Detect which cell encompasses the target text, then output its [x, y] center coordinate. 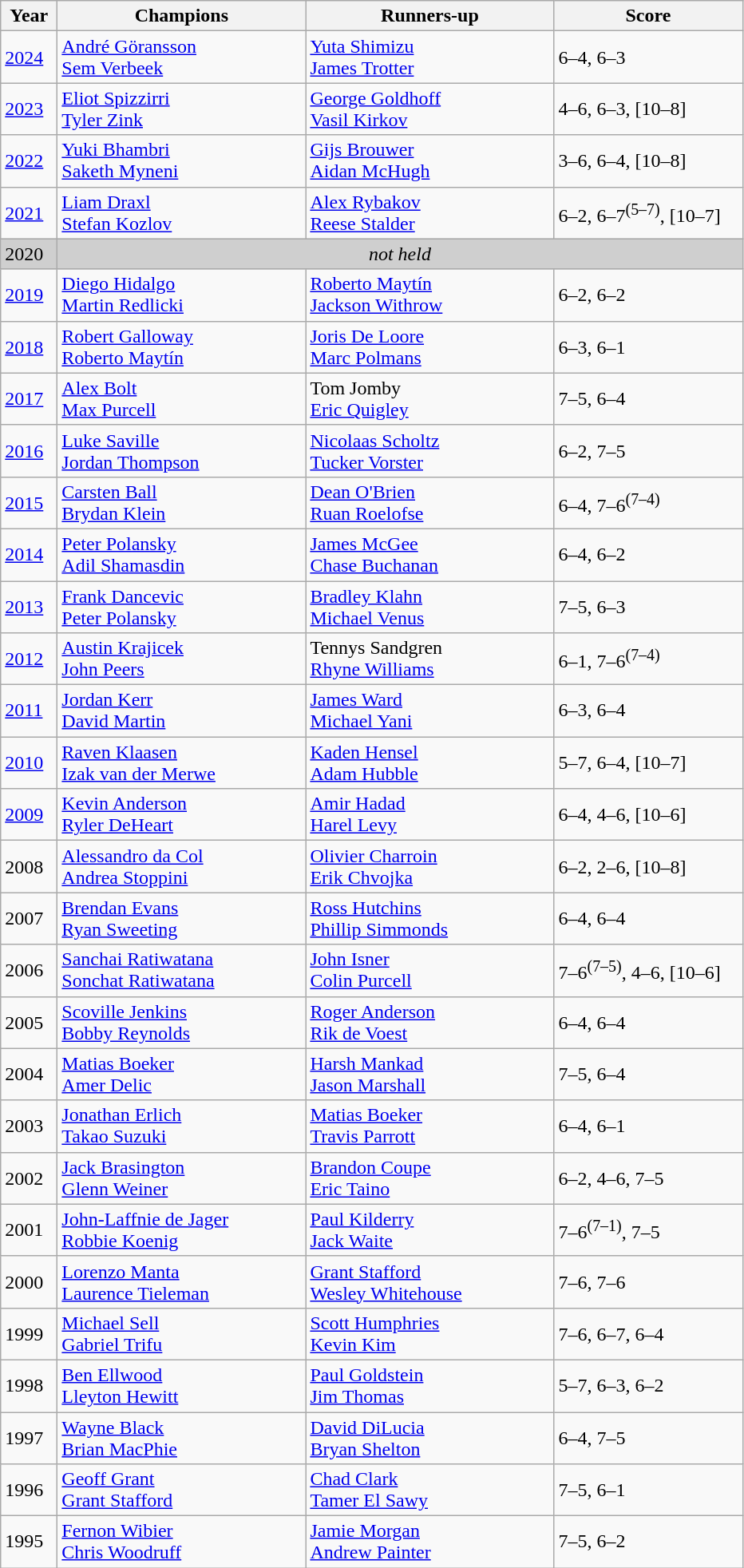
Eliot Spizzirri Tyler Zink [182, 109]
David DiLucia Bryan Shelton [429, 1437]
Brandon Coupe Eric Taino [429, 1178]
1997 [29, 1437]
6–2, 4–6, 7–5 [648, 1178]
Peter Polansky Adil Shamasdin [182, 554]
Amir Hadad Harel Levy [429, 814]
Kaden Hensel Adam Hubble [429, 763]
3–6, 6–4, [10–8] [648, 161]
Brendan Evans Ryan Sweeting [182, 918]
2000 [29, 1282]
Alex Rybakov Reese Stalder [429, 212]
Sanchai Ratiwatana Sonchat Ratiwatana [182, 971]
Matias Boeker Travis Parrott [429, 1126]
2006 [29, 971]
Grant Stafford Wesley Whitehouse [429, 1282]
4–6, 6–3, [10–8] [648, 109]
2005 [29, 1022]
Nicolaas Scholtz Tucker Vorster [429, 450]
6–4, 7–6(7–4) [648, 503]
6–4, 4–6, [10–6] [648, 814]
George Goldhoff Vasil Kirkov [429, 109]
2010 [29, 763]
Diego Hidalgo Martin Redlicki [182, 295]
2008 [29, 867]
6–4, 7–5 [648, 1437]
5–7, 6–3, 6–2 [648, 1386]
7–6, 7–6 [648, 1282]
Chad Clark Tamer El Sawy [429, 1490]
Runners-up [429, 16]
2012 [29, 659]
2022 [29, 161]
6–1, 7–6(7–4) [648, 659]
Fernon Wibier Chris Woodruff [182, 1542]
Olivier Charroin Erik Chvojka [429, 867]
Year [29, 16]
Raven Klaasen Izak van der Merwe [182, 763]
2024 [29, 57]
7–6(7–5), 4–6, [10–6] [648, 971]
Score [648, 16]
7–5, 6–1 [648, 1490]
2019 [29, 295]
Matias Boeker Amer Delic [182, 1075]
Liam Draxl Stefan Kozlov [182, 212]
John Isner Colin Purcell [429, 971]
Jordan Kerr David Martin [182, 711]
Lorenzo Manta Laurence Tieleman [182, 1282]
7–5, 6–3 [648, 607]
Luke Saville Jordan Thompson [182, 450]
6–3, 6–1 [648, 346]
Jamie Morgan Andrew Painter [429, 1542]
John-Laffnie de Jager Robbie Koenig [182, 1229]
2016 [29, 450]
Kevin Anderson Ryler DeHeart [182, 814]
Scoville Jenkins Bobby Reynolds [182, 1022]
Champions [182, 16]
Tom Jomby Eric Quigley [429, 399]
Bradley Klahn Michael Venus [429, 607]
2007 [29, 918]
Jonathan Erlich Takao Suzuki [182, 1126]
7–5, 6–2 [648, 1542]
Paul Kilderry Jack Waite [429, 1229]
6–2, 2–6, [10–8] [648, 867]
2014 [29, 554]
2011 [29, 711]
Yuta Shimizu James Trotter [429, 57]
not held [400, 254]
Tennys Sandgren Rhyne Williams [429, 659]
2018 [29, 346]
2001 [29, 1229]
Gijs Brouwer Aidan McHugh [429, 161]
Austin Krajicek John Peers [182, 659]
James Ward Michael Yani [429, 711]
6–4, 6–1 [648, 1126]
Michael Sell Gabriel Trifu [182, 1333]
Roger Anderson Rik de Voest [429, 1022]
André Göransson Sem Verbeek [182, 57]
6–2, 7–5 [648, 450]
2013 [29, 607]
2020 [29, 254]
Geoff Grant Grant Stafford [182, 1490]
Wayne Black Brian MacPhie [182, 1437]
James McGee Chase Buchanan [429, 554]
Robert Galloway Roberto Maytín [182, 346]
6–2, 6–2 [648, 295]
2003 [29, 1126]
2015 [29, 503]
2002 [29, 1178]
1998 [29, 1386]
6–4, 6–3 [648, 57]
Harsh Mankad Jason Marshall [429, 1075]
Paul Goldstein Jim Thomas [429, 1386]
1999 [29, 1333]
2021 [29, 212]
2023 [29, 109]
2009 [29, 814]
Alessandro da Col Andrea Stoppini [182, 867]
1996 [29, 1490]
Joris De Loore Marc Polmans [429, 346]
Yuki Bhambri Saketh Myneni [182, 161]
Roberto Maytín Jackson Withrow [429, 295]
7–6, 6–7, 6–4 [648, 1333]
Ben Ellwood Lleyton Hewitt [182, 1386]
Dean O'Brien Ruan Roelofse [429, 503]
2004 [29, 1075]
5–7, 6–4, [10–7] [648, 763]
Jack Brasington Glenn Weiner [182, 1178]
7–6(7–1), 7–5 [648, 1229]
Ross Hutchins Phillip Simmonds [429, 918]
6–4, 6–2 [648, 554]
Scott Humphries Kevin Kim [429, 1333]
Frank Dancevic Peter Polansky [182, 607]
6–2, 6–7(5–7), [10–7] [648, 212]
Carsten Ball Brydan Klein [182, 503]
2017 [29, 399]
6–3, 6–4 [648, 711]
Alex Bolt Max Purcell [182, 399]
1995 [29, 1542]
